Capture the cell that displays the provided text and extract its (x, y) central coordinate. 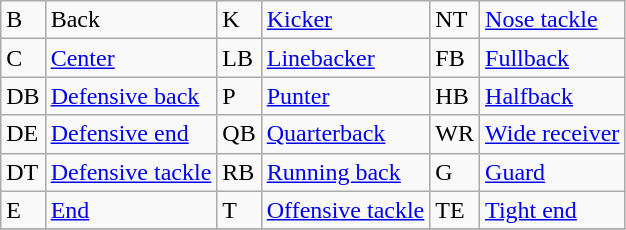
WR (455, 134)
Halfback (552, 96)
K (239, 20)
G (455, 172)
Running back (346, 172)
Nose tackle (552, 20)
Guard (552, 172)
T (239, 210)
Center (131, 58)
TE (455, 210)
Defensive tackle (131, 172)
Wide receiver (552, 134)
NT (455, 20)
Fullback (552, 58)
DT (23, 172)
HB (455, 96)
E (23, 210)
Tight end (552, 210)
DE (23, 134)
DB (23, 96)
Linebacker (346, 58)
FB (455, 58)
Back (131, 20)
Quarterback (346, 134)
Defensive back (131, 96)
P (239, 96)
Offensive tackle (346, 210)
B (23, 20)
Punter (346, 96)
RB (239, 172)
LB (239, 58)
QB (239, 134)
Defensive end (131, 134)
C (23, 58)
Kicker (346, 20)
End (131, 210)
